Provide the (X, Y) coordinate of the cell's center where the given text is located.  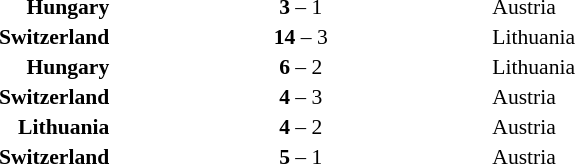
6 – 2 (300, 67)
4 – 2 (300, 127)
4 – 3 (300, 97)
14 – 3 (300, 37)
